Return [X, Y] of the center of cell containing provided text 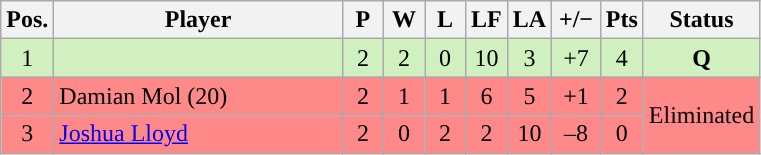
Pts [622, 20]
P [362, 20]
Pos. [28, 20]
Player [198, 20]
L [444, 20]
5 [529, 96]
LA [529, 20]
+1 [576, 96]
W [404, 20]
+/− [576, 20]
Eliminated [701, 115]
6 [487, 96]
–8 [576, 134]
4 [622, 58]
LF [487, 20]
Q [701, 58]
+7 [576, 58]
Damian Mol (20) [198, 96]
Status [701, 20]
Joshua Lloyd [198, 134]
